For the text-containing cell, return its midpoint in [x, y] coordinate format. 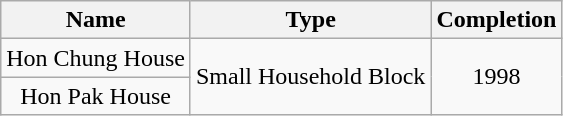
Type [310, 20]
Name [96, 20]
Small Household Block [310, 77]
1998 [496, 77]
Hon Chung House [96, 58]
Completion [496, 20]
Hon Pak House [96, 96]
